Output the (X, Y) coordinate of the center of the cell containing the given text.  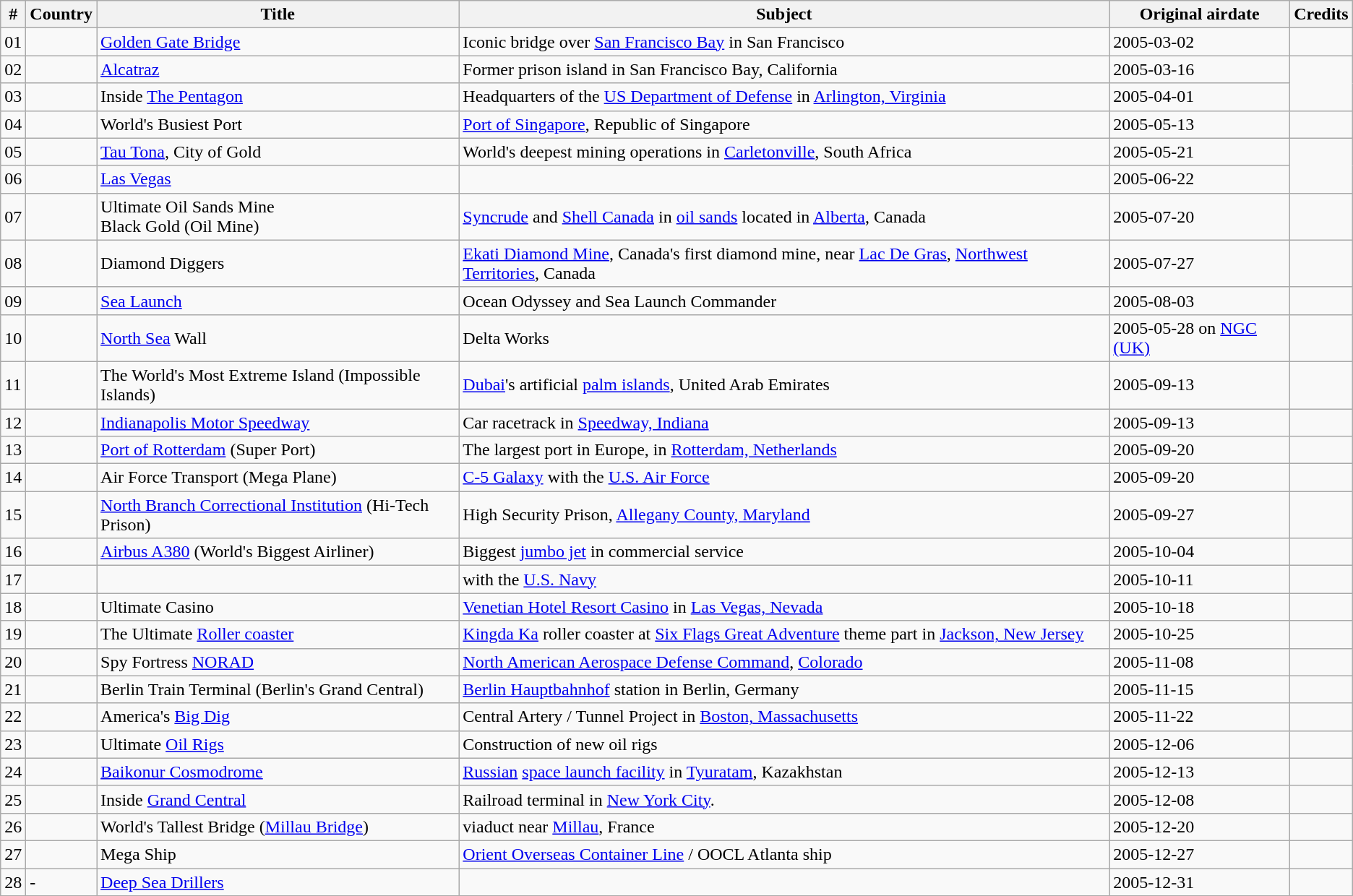
The World's Most Extreme Island (Impossible Islands) (278, 384)
2005-04-01 (1200, 97)
20 (13, 662)
Berlin Hauptbahnhof station in Berlin, Germany (784, 689)
07 (13, 217)
C-5 Galaxy with the U.S. Air Force (784, 478)
Alcatraz (278, 69)
Las Vegas (278, 179)
2005-03-02 (1200, 42)
Title (278, 14)
Inside Grand Central (278, 799)
Russian space launch facility in Tyuratam, Kazakhstan (784, 772)
25 (13, 799)
12 (13, 423)
10 (13, 338)
2005-05-13 (1200, 124)
2005-05-21 (1200, 152)
Indianapolis Motor Speedway (278, 423)
28 (13, 882)
24 (13, 772)
Diamond Diggers (278, 263)
Spy Fortress NORAD (278, 662)
- (61, 882)
2005-11-08 (1200, 662)
14 (13, 478)
21 (13, 689)
2005-12-13 (1200, 772)
Iconic bridge over San Francisco Bay in San Francisco (784, 42)
05 (13, 152)
Port of Rotterdam (Super Port) (278, 450)
Ultimate Casino (278, 607)
Dubai's artificial palm islands, United Arab Emirates (784, 384)
Orient Overseas Container Line / OOCL Atlanta ship (784, 854)
Venetian Hotel Resort Casino in Las Vegas, Nevada (784, 607)
Air Force Transport (Mega Plane) (278, 478)
2005-12-20 (1200, 827)
High Security Prison, Allegany County, Maryland (784, 514)
Railroad terminal in New York City. (784, 799)
19 (13, 634)
11 (13, 384)
Delta Works (784, 338)
04 (13, 124)
Original airdate (1200, 14)
Inside The Pentagon (278, 97)
2005-12-08 (1200, 799)
Subject (784, 14)
02 (13, 69)
08 (13, 263)
06 (13, 179)
Kingda Ka roller coaster at Six Flags Great Adventure theme part in Jackson, New Jersey (784, 634)
Ocean Odyssey and Sea Launch Commander (784, 301)
Ultimate Oil Sands MineBlack Gold (Oil Mine) (278, 217)
Golden Gate Bridge (278, 42)
2005-07-20 (1200, 217)
Sea Launch (278, 301)
2005-10-04 (1200, 552)
2005-07-27 (1200, 263)
09 (13, 301)
Berlin Train Terminal (Berlin's Grand Central) (278, 689)
16 (13, 552)
2005-10-11 (1200, 580)
17 (13, 580)
Construction of new oil rigs (784, 744)
Ekati Diamond Mine, Canada's first diamond mine, near Lac De Gras, Northwest Territories, Canada (784, 263)
Biggest jumbo jet in commercial service (784, 552)
# (13, 14)
with the U.S. Navy (784, 580)
Credits (1321, 14)
23 (13, 744)
2005-11-15 (1200, 689)
Airbus A380 (World's Biggest Airliner) (278, 552)
2005-12-31 (1200, 882)
13 (13, 450)
27 (13, 854)
Headquarters of the US Department of Defense in Arlington, Virginia (784, 97)
2005-08-03 (1200, 301)
01 (13, 42)
World's Busiest Port (278, 124)
The largest port in Europe, in Rotterdam, Netherlands (784, 450)
Country (61, 14)
Tau Tona, City of Gold (278, 152)
The Ultimate Roller coaster (278, 634)
America's Big Dig (278, 717)
Syncrude and Shell Canada in oil sands located in Alberta, Canada (784, 217)
North Branch Correctional Institution (Hi-Tech Prison) (278, 514)
2005-10-18 (1200, 607)
22 (13, 717)
Baikonur Cosmodrome (278, 772)
2005-05-28 on NGC (UK) (1200, 338)
Mega Ship (278, 854)
18 (13, 607)
15 (13, 514)
World's deepest mining operations in Carletonville, South Africa (784, 152)
viaduct near Millau, France (784, 827)
Car racetrack in Speedway, Indiana (784, 423)
2005-11-22 (1200, 717)
2005-12-27 (1200, 854)
Former prison island in San Francisco Bay, California (784, 69)
2005-10-25 (1200, 634)
North American Aerospace Defense Command, Colorado (784, 662)
26 (13, 827)
Ultimate Oil Rigs (278, 744)
Port of Singapore, Republic of Singapore (784, 124)
Deep Sea Drillers (278, 882)
2005-09-27 (1200, 514)
2005-06-22 (1200, 179)
03 (13, 97)
North Sea Wall (278, 338)
Central Artery / Tunnel Project in Boston, Massachusetts (784, 717)
2005-03-16 (1200, 69)
World's Tallest Bridge (Millau Bridge) (278, 827)
2005-12-06 (1200, 744)
